Return the [x, y] coordinate for the center point of the cell that contains the specified text.  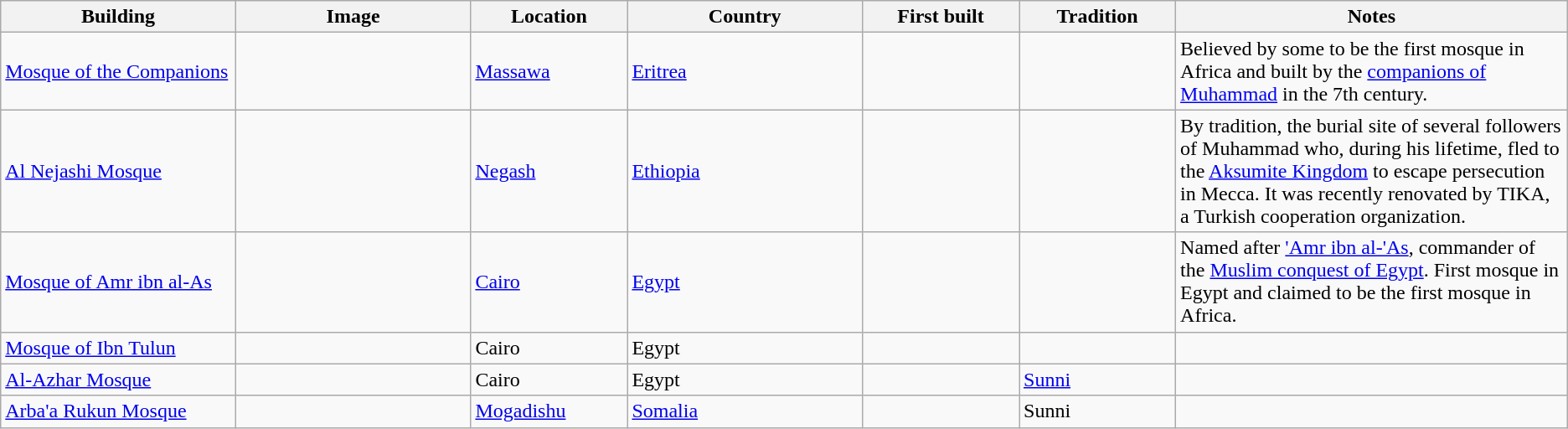
Location [549, 17]
Mosque of the Companions [119, 71]
Mogadishu [549, 411]
Named after 'Amr ibn al-'As, commander of the Muslim conquest of Egypt. First mosque in Egypt and claimed to be the first mosque in Africa. [1372, 282]
Tradition [1097, 17]
Image [353, 17]
Eritrea [745, 71]
Al Nejashi Mosque [119, 171]
Negash [549, 171]
Mosque of Amr ibn al-As [119, 282]
Ethiopia [745, 171]
Massawa [549, 71]
First built [940, 17]
Believed by some to be the first mosque in Africa and built by the companions of Muhammad in the 7th century. [1372, 71]
Arba'a Rukun Mosque [119, 411]
Somalia [745, 411]
Country [745, 17]
Mosque of Ibn Tulun [119, 348]
Notes [1372, 17]
Al-Azhar Mosque [119, 380]
Building [119, 17]
